Find where the given text appears and provide that cell's center as (X, Y) coordinate. 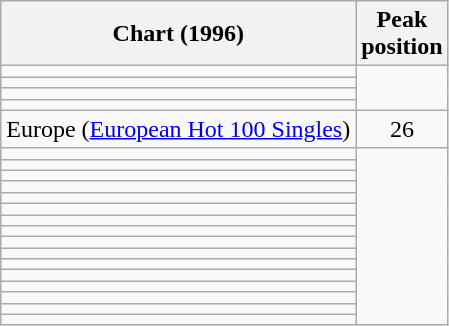
Europe (European Hot 100 Singles) (178, 129)
26 (402, 129)
Chart (1996) (178, 34)
Peakposition (402, 34)
